Provide the (x, y) coordinate of the cell's center where the given text is located.  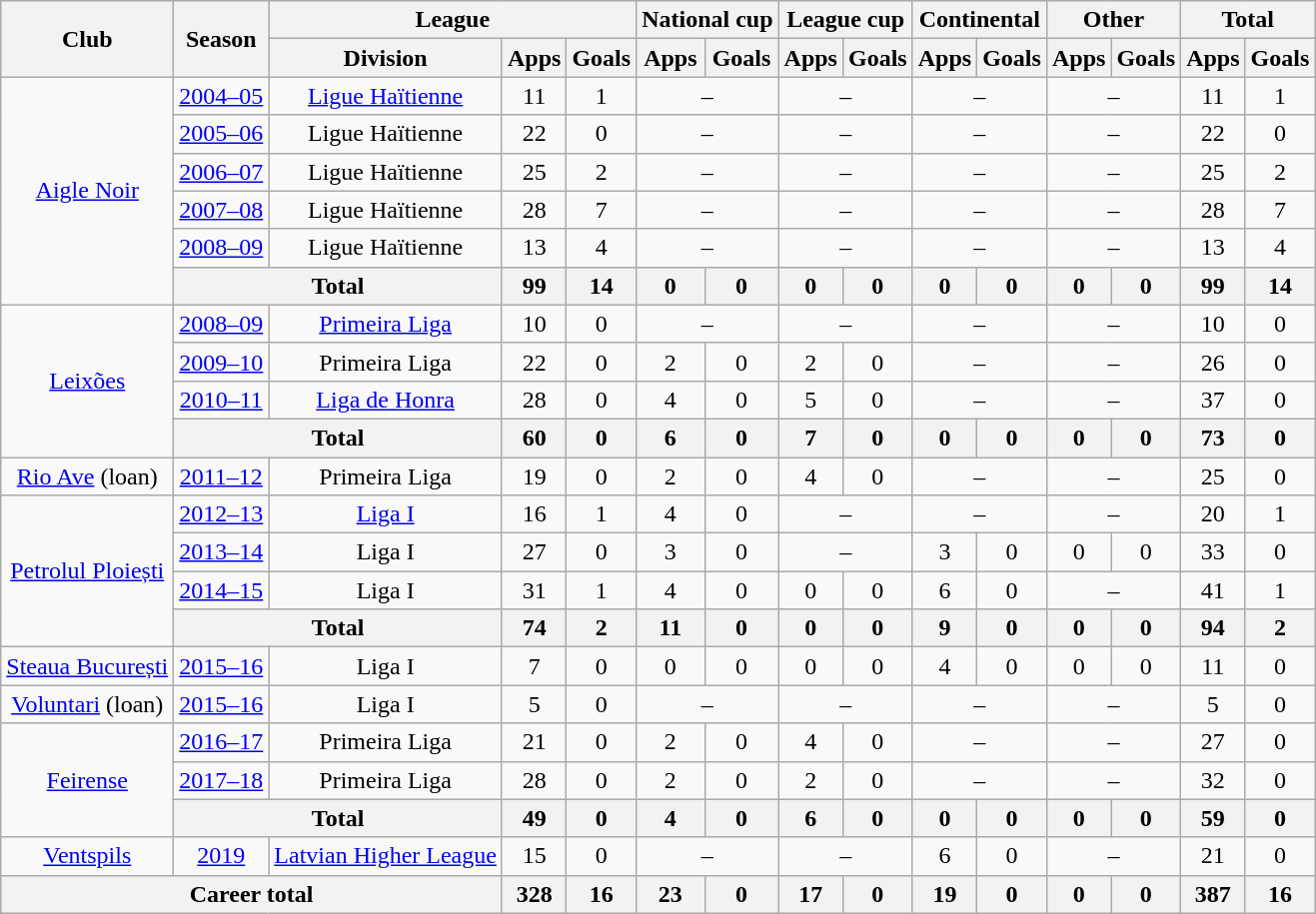
2011–12 (222, 476)
Petrolul Ploiești (88, 571)
32 (1213, 780)
33 (1213, 552)
2017–18 (222, 780)
94 (1213, 628)
26 (1213, 362)
2010–11 (222, 400)
74 (534, 628)
Division (386, 58)
Aigle Noir (88, 191)
59 (1213, 818)
328 (534, 894)
23 (670, 894)
2009–10 (222, 362)
2005–06 (222, 134)
Ventspils (88, 856)
Club (88, 39)
Leixões (88, 381)
Continental (979, 20)
2012–13 (222, 514)
49 (534, 818)
Other (1113, 20)
Liga de Honra (386, 400)
Rio Ave (loan) (88, 476)
National cup (707, 20)
Career total (252, 894)
15 (534, 856)
17 (810, 894)
2014–15 (222, 590)
Voluntari (loan) (88, 704)
Feirense (88, 780)
31 (534, 590)
41 (1213, 590)
9 (944, 628)
Latvian Higher League (386, 856)
2004–05 (222, 96)
2019 (222, 856)
20 (1213, 514)
37 (1213, 400)
2007–08 (222, 210)
60 (534, 438)
League cup (845, 20)
Season (222, 39)
73 (1213, 438)
2006–07 (222, 172)
Steaua București (88, 666)
2013–14 (222, 552)
387 (1213, 894)
League (453, 20)
2016–17 (222, 742)
